Capture the cell that displays the provided text and extract its (x, y) central coordinate. 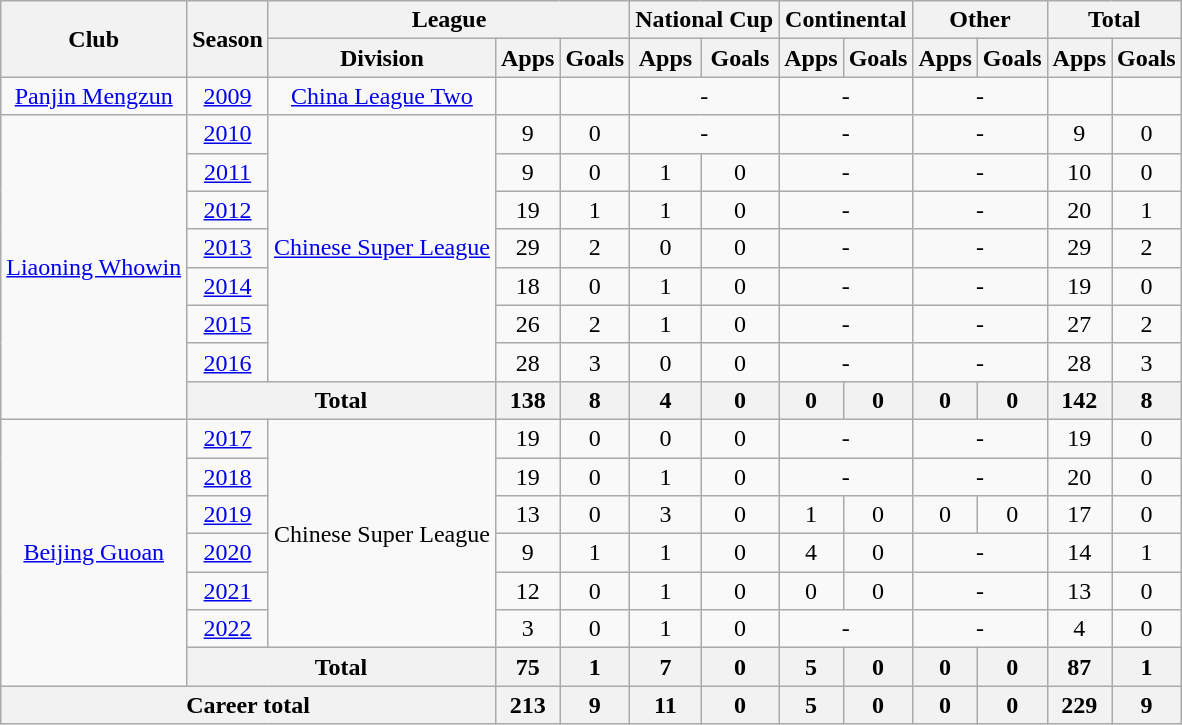
League (448, 20)
75 (527, 667)
17 (1079, 515)
2022 (228, 629)
2014 (228, 286)
11 (666, 705)
Other (980, 20)
138 (527, 400)
2012 (228, 210)
Club (94, 39)
2010 (228, 134)
213 (527, 705)
14 (1079, 553)
2011 (228, 172)
Career total (248, 705)
Liaoning Whowin (94, 267)
Continental (846, 20)
2020 (228, 553)
229 (1079, 705)
Season (228, 39)
Panjin Mengzun (94, 96)
2009 (228, 96)
2019 (228, 515)
China League Two (382, 96)
2015 (228, 324)
7 (666, 667)
Beijing Guoan (94, 552)
12 (527, 591)
2021 (228, 591)
Division (382, 58)
National Cup (704, 20)
2018 (228, 477)
2017 (228, 438)
2016 (228, 362)
2013 (228, 248)
87 (1079, 667)
27 (1079, 324)
26 (527, 324)
10 (1079, 172)
18 (527, 286)
142 (1079, 400)
